Output the [X, Y] coordinate of the center of the cell containing the given text.  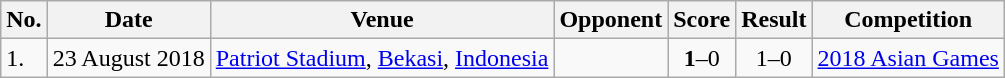
No. [24, 20]
2018 Asian Games [908, 58]
1. [24, 58]
Venue [382, 20]
23 August 2018 [128, 58]
Result [774, 20]
Competition [908, 20]
Score [702, 20]
Patriot Stadium, Bekasi, Indonesia [382, 58]
Date [128, 20]
Opponent [611, 20]
